Output the (x, y) coordinate of the center of the cell containing the given text.  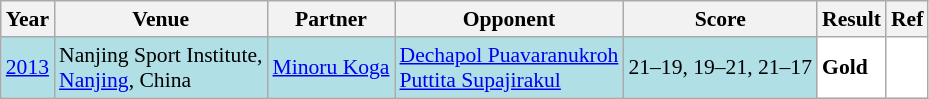
Score (720, 19)
Nanjing Sport Institute,Nanjing, China (160, 68)
Year (28, 19)
Partner (330, 19)
Minoru Koga (330, 68)
21–19, 19–21, 21–17 (720, 68)
Gold (852, 68)
Venue (160, 19)
Result (852, 19)
Ref (907, 19)
Dechapol Puavaranukroh Puttita Supajirakul (508, 68)
Opponent (508, 19)
2013 (28, 68)
